Search for the cell housing the specified text and yield its (x, y) center coordinate. 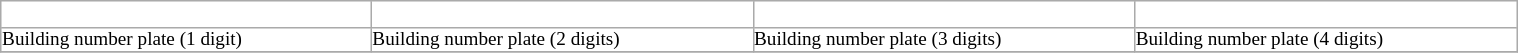
Building number plate (3 digits) (944, 40)
Building number plate (2 digits) (563, 40)
Building number plate (1 digit) (186, 40)
Building number plate (4 digits) (1326, 40)
